Return the (X, Y) coordinate for the center point of the cell that contains the specified text.  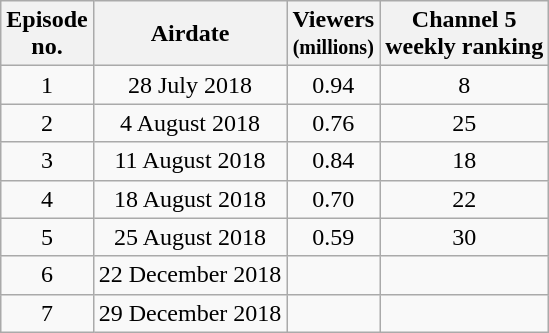
2 (47, 123)
7 (47, 313)
22 December 2018 (190, 275)
0.70 (334, 199)
28 July 2018 (190, 85)
4 August 2018 (190, 123)
8 (464, 85)
6 (47, 275)
18 (464, 161)
11 August 2018 (190, 161)
30 (464, 237)
29 December 2018 (190, 313)
4 (47, 199)
Channel 5weekly ranking (464, 34)
0.94 (334, 85)
Viewers(millions) (334, 34)
0.76 (334, 123)
0.84 (334, 161)
25 August 2018 (190, 237)
5 (47, 237)
Episodeno. (47, 34)
22 (464, 199)
18 August 2018 (190, 199)
0.59 (334, 237)
Airdate (190, 34)
3 (47, 161)
1 (47, 85)
25 (464, 123)
